Return the [x, y] coordinate for the center point of the cell that contains the specified text.  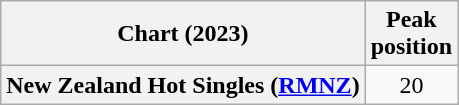
New Zealand Hot Singles (RMNZ) [183, 85]
Peakposition [411, 34]
20 [411, 85]
Chart (2023) [183, 34]
